Provide the [X, Y] coordinate of the cell's center where the given text is located.  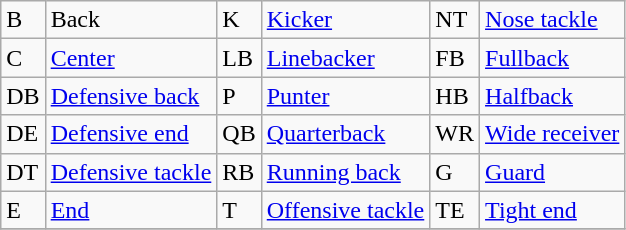
Center [131, 58]
Nose tackle [552, 20]
T [239, 210]
Halfback [552, 96]
Wide receiver [552, 134]
TE [455, 210]
Fullback [552, 58]
DB [23, 96]
P [239, 96]
Guard [552, 172]
End [131, 210]
Running back [346, 172]
Defensive tackle [131, 172]
B [23, 20]
K [239, 20]
RB [239, 172]
WR [455, 134]
DT [23, 172]
NT [455, 20]
LB [239, 58]
DE [23, 134]
E [23, 210]
Quarterback [346, 134]
Tight end [552, 210]
Offensive tackle [346, 210]
Defensive back [131, 96]
C [23, 58]
G [455, 172]
QB [239, 134]
Back [131, 20]
Defensive end [131, 134]
Punter [346, 96]
HB [455, 96]
Kicker [346, 20]
FB [455, 58]
Linebacker [346, 58]
